Capture the cell that displays the provided text and extract its [X, Y] central coordinate. 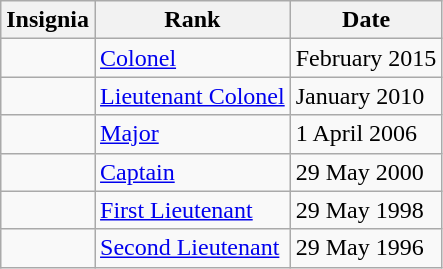
29 May 1998 [366, 210]
Lieutenant Colonel [193, 96]
First Lieutenant [193, 210]
Captain [193, 172]
Second Lieutenant [193, 248]
29 May 2000 [366, 172]
February 2015 [366, 58]
Rank [193, 20]
29 May 1996 [366, 248]
Insignia [48, 20]
January 2010 [366, 96]
Colonel [193, 58]
Date [366, 20]
1 April 2006 [366, 134]
Major [193, 134]
